Pinpoint the cell where the given text exists, returning its [x, y] midpoint coordinate. 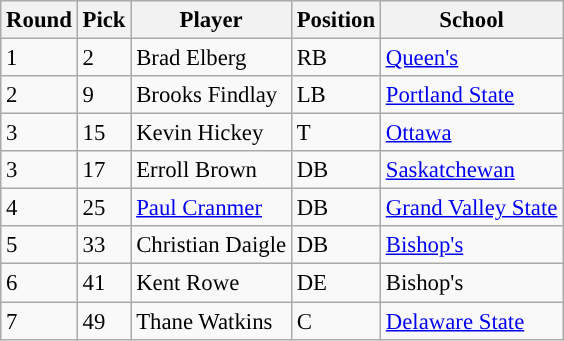
Kent Rowe [212, 283]
Queen's [471, 58]
41 [104, 283]
LB [336, 95]
1 [39, 58]
Round [39, 20]
Delaware State [471, 321]
Grand Valley State [471, 208]
Brooks Findlay [212, 95]
7 [39, 321]
Pick [104, 20]
49 [104, 321]
Ottawa [471, 133]
Portland State [471, 95]
Brad Elberg [212, 58]
9 [104, 95]
6 [39, 283]
Position [336, 20]
T [336, 133]
33 [104, 245]
Paul Cranmer [212, 208]
5 [39, 245]
School [471, 20]
Player [212, 20]
17 [104, 170]
Christian Daigle [212, 245]
Kevin Hickey [212, 133]
DE [336, 283]
C [336, 321]
Thane Watkins [212, 321]
Saskatchewan [471, 170]
RB [336, 58]
15 [104, 133]
25 [104, 208]
4 [39, 208]
Erroll Brown [212, 170]
